Identify which cell holds the provided text, then report its (x, y) central coordinate. 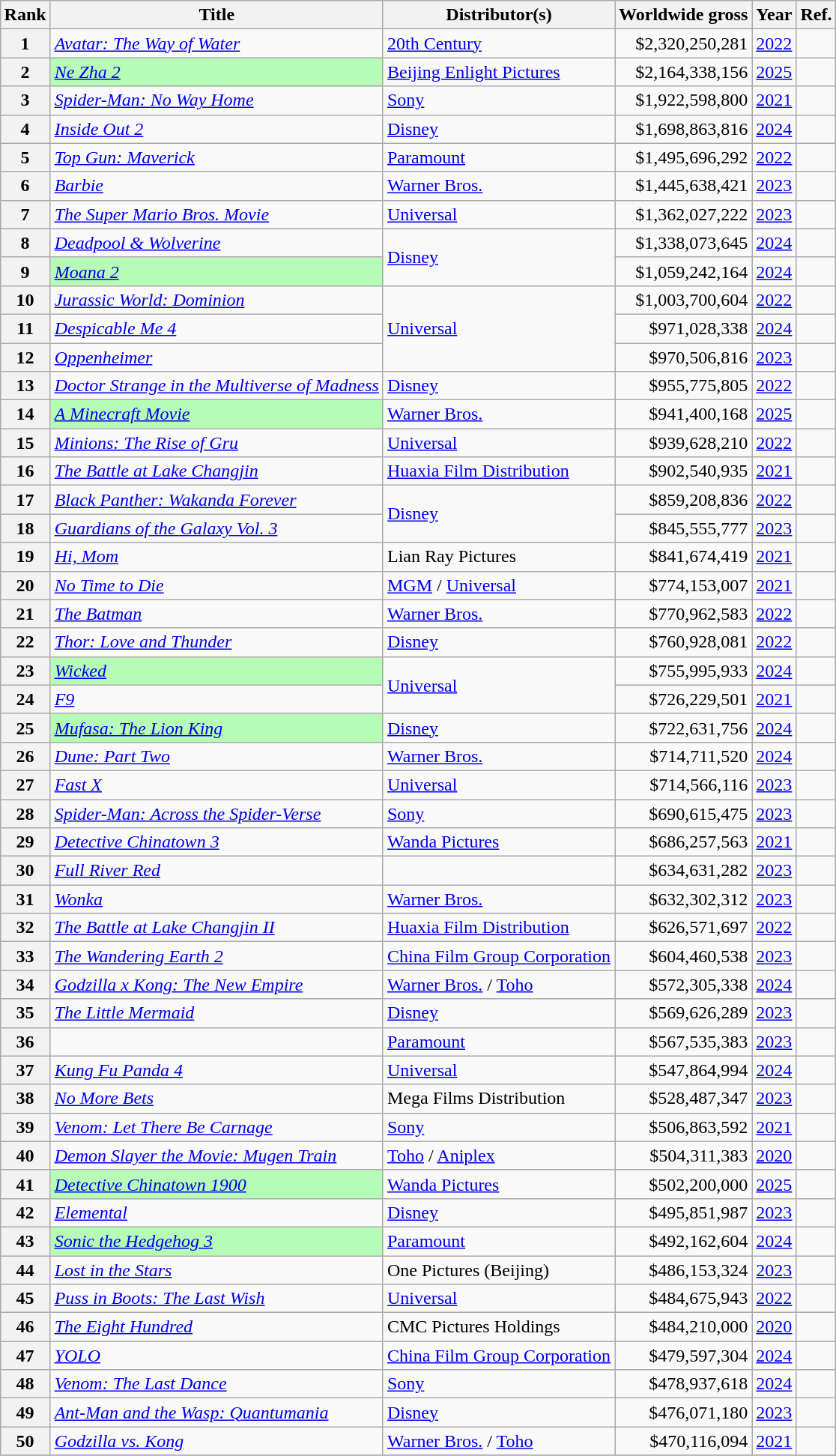
50 (25, 1441)
26 (25, 756)
32 (25, 928)
$569,626,289 (683, 1013)
22 (25, 642)
$760,928,081 (683, 642)
$770,962,583 (683, 614)
Avatar: The Way of Water (216, 43)
Mega Films Distribution (499, 1099)
47 (25, 1356)
29 (25, 842)
$484,210,000 (683, 1327)
$604,460,538 (683, 956)
Mufasa: The Lion King (216, 728)
Thor: Love and Thunder (216, 642)
13 (25, 386)
Black Panther: Wakanda Forever (216, 500)
Distributor(s) (499, 15)
$1,445,638,421 (683, 186)
28 (25, 813)
$726,229,501 (683, 699)
21 (25, 614)
$479,597,304 (683, 1356)
6 (25, 186)
14 (25, 414)
41 (25, 1184)
Wicked (216, 671)
Fast X (216, 785)
Wonka (216, 899)
$902,540,935 (683, 471)
Godzilla vs. Kong (216, 1441)
$1,338,073,645 (683, 243)
8 (25, 243)
30 (25, 871)
48 (25, 1384)
Minions: The Rise of Gru (216, 443)
Worldwide gross (683, 15)
Barbie (216, 186)
49 (25, 1413)
$476,071,180 (683, 1413)
Moana 2 (216, 271)
Deadpool & Wolverine (216, 243)
45 (25, 1299)
Ant-Man and the Wasp: Quantumania (216, 1413)
F9 (216, 699)
$632,302,312 (683, 899)
37 (25, 1070)
$486,153,324 (683, 1270)
Detective Chinatown 1900 (216, 1184)
10 (25, 300)
Spider-Man: No Way Home (216, 100)
MGM / Universal (499, 585)
$495,851,987 (683, 1212)
Title (216, 15)
$1,059,242,164 (683, 271)
Inside Out 2 (216, 129)
43 (25, 1241)
27 (25, 785)
The Eight Hundred (216, 1327)
The Battle at Lake Changjin II (216, 928)
$841,674,419 (683, 557)
25 (25, 728)
$567,535,383 (683, 1042)
$2,164,338,156 (683, 72)
Ne Zha 2 (216, 72)
Rank (25, 15)
Godzilla x Kong: The New Empire (216, 985)
$686,257,563 (683, 842)
$859,208,836 (683, 500)
Ref. (817, 15)
3 (25, 100)
2 (25, 72)
$484,675,943 (683, 1299)
4 (25, 129)
46 (25, 1327)
$714,711,520 (683, 756)
Full River Red (216, 871)
$528,487,347 (683, 1099)
Lian Ray Pictures (499, 557)
Guardians of the Galaxy Vol. 3 (216, 528)
$970,506,816 (683, 357)
17 (25, 500)
Venom: The Last Dance (216, 1384)
$845,555,777 (683, 528)
23 (25, 671)
38 (25, 1099)
Sonic the Hedgehog 3 (216, 1241)
Elemental (216, 1212)
$634,631,282 (683, 871)
Year (775, 15)
11 (25, 328)
$939,628,210 (683, 443)
Venom: Let There Be Carnage (216, 1127)
$941,400,168 (683, 414)
$1,698,863,816 (683, 129)
40 (25, 1156)
Toho / Aniplex (499, 1156)
$506,863,592 (683, 1127)
20 (25, 585)
CMC Pictures Holdings (499, 1327)
15 (25, 443)
A Minecraft Movie (216, 414)
35 (25, 1013)
$2,320,250,281 (683, 43)
44 (25, 1270)
36 (25, 1042)
Spider-Man: Across the Spider-Verse (216, 813)
Hi, Mom (216, 557)
16 (25, 471)
1 (25, 43)
No Time to Die (216, 585)
$492,162,604 (683, 1241)
No More Bets (216, 1099)
Jurassic World: Dominion (216, 300)
Beijing Enlight Pictures (499, 72)
$502,200,000 (683, 1184)
The Batman (216, 614)
Demon Slayer the Movie: Mugen Train (216, 1156)
$722,631,756 (683, 728)
$690,615,475 (683, 813)
$1,362,027,222 (683, 214)
$626,571,697 (683, 928)
$774,153,007 (683, 585)
$1,495,696,292 (683, 157)
5 (25, 157)
Top Gun: Maverick (216, 157)
18 (25, 528)
$470,116,094 (683, 1441)
$1,922,598,800 (683, 100)
Detective Chinatown 3 (216, 842)
The Super Mario Bros. Movie (216, 214)
19 (25, 557)
20th Century (499, 43)
31 (25, 899)
Puss in Boots: The Last Wish (216, 1299)
$478,937,618 (683, 1384)
One Pictures (Beijing) (499, 1270)
$547,864,994 (683, 1070)
The Battle at Lake Changjin (216, 471)
42 (25, 1212)
$1,003,700,604 (683, 300)
The Little Mermaid (216, 1013)
Dune: Part Two (216, 756)
Despicable Me 4 (216, 328)
33 (25, 956)
$572,305,338 (683, 985)
$504,311,383 (683, 1156)
7 (25, 214)
Lost in the Stars (216, 1270)
$971,028,338 (683, 328)
Doctor Strange in the Multiverse of Madness (216, 386)
9 (25, 271)
Oppenheimer (216, 357)
39 (25, 1127)
34 (25, 985)
$714,566,116 (683, 785)
$955,775,805 (683, 386)
12 (25, 357)
The Wandering Earth 2 (216, 956)
24 (25, 699)
$755,995,933 (683, 671)
YOLO (216, 1356)
Kung Fu Panda 4 (216, 1070)
